Detect which cell encompasses the target text, then output its (X, Y) center coordinate. 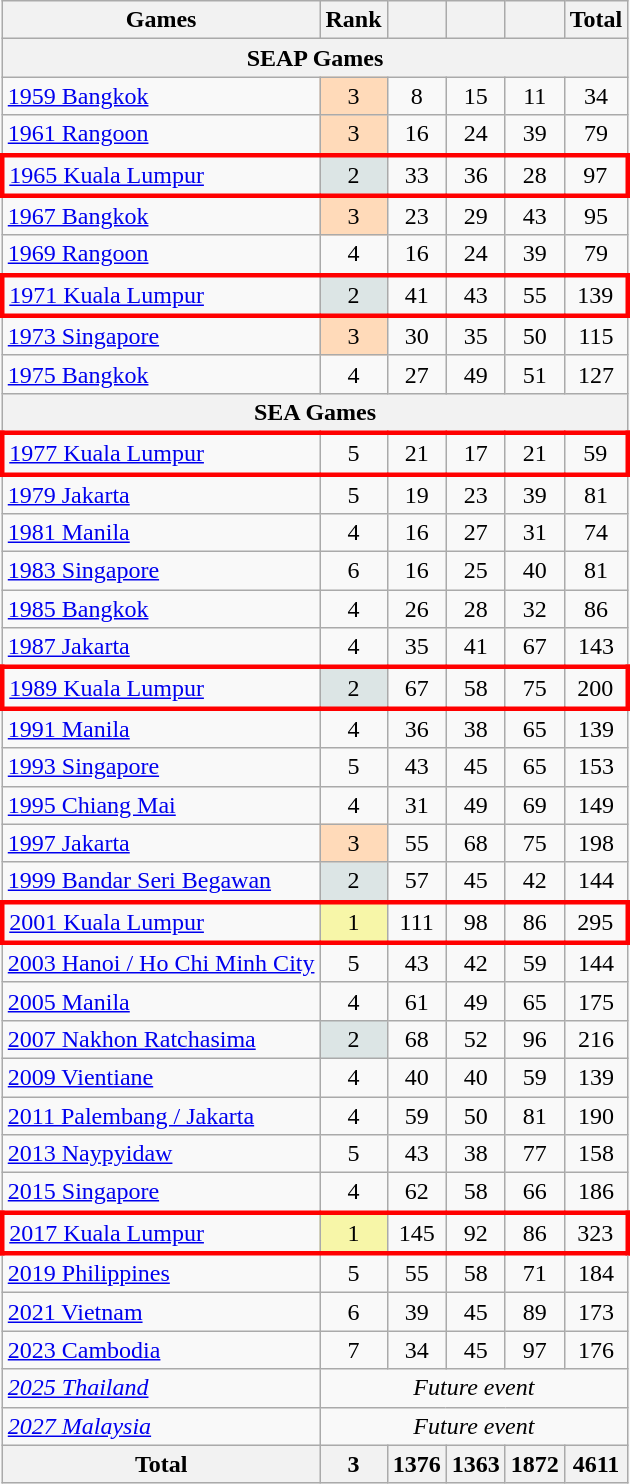
11 (534, 96)
1967 Bangkok (161, 216)
7 (354, 1350)
1999 Bandar Seri Begawan (161, 882)
2013 Naypyidaw (161, 1154)
1979 Jakarta (161, 494)
1969 Rangoon (161, 255)
1961 Rangoon (161, 135)
30 (416, 336)
98 (476, 922)
57 (416, 882)
2007 Nakhon Ratchasima (161, 1039)
Rank (354, 20)
1973 Singapore (161, 336)
69 (534, 805)
1363 (476, 1464)
143 (596, 648)
153 (596, 767)
216 (596, 1039)
175 (596, 1001)
295 (596, 922)
1985 Bangkok (161, 609)
1971 Kuala Lumpur (161, 296)
74 (596, 533)
149 (596, 805)
1993 Singapore (161, 767)
184 (596, 1273)
111 (416, 922)
26 (416, 609)
61 (416, 1001)
2011 Palembang / Jakarta (161, 1115)
2005 Manila (161, 1001)
176 (596, 1350)
1977 Kuala Lumpur (161, 454)
51 (534, 374)
1981 Manila (161, 533)
77 (534, 1154)
200 (596, 688)
32 (534, 609)
323 (596, 1232)
1959 Bangkok (161, 96)
158 (596, 1154)
1995 Chiang Mai (161, 805)
33 (416, 174)
173 (596, 1312)
8 (416, 96)
96 (534, 1039)
Games (161, 20)
115 (596, 336)
2021 Vietnam (161, 1312)
145 (416, 1232)
52 (476, 1039)
25 (476, 571)
17 (476, 454)
127 (596, 374)
1983 Singapore (161, 571)
62 (416, 1193)
2027 Malaysia (161, 1426)
2023 Cambodia (161, 1350)
1987 Jakarta (161, 648)
4611 (596, 1464)
2003 Hanoi / Ho Chi Minh City (161, 963)
1991 Manila (161, 728)
198 (596, 843)
1965 Kuala Lumpur (161, 174)
15 (476, 96)
1989 Kuala Lumpur (161, 688)
SEA Games (315, 413)
2009 Vientiane (161, 1077)
1872 (534, 1464)
89 (534, 1312)
95 (596, 216)
92 (476, 1232)
SEAP Games (315, 58)
1975 Bangkok (161, 374)
190 (596, 1115)
186 (596, 1193)
1997 Jakarta (161, 843)
71 (534, 1273)
2015 Singapore (161, 1193)
1376 (416, 1464)
66 (534, 1193)
2017 Kuala Lumpur (161, 1232)
2001 Kuala Lumpur (161, 922)
2025 Thailand (161, 1388)
2019 Philippines (161, 1273)
29 (476, 216)
19 (416, 494)
